Pinpoint the cell where the given text exists, returning its [x, y] midpoint coordinate. 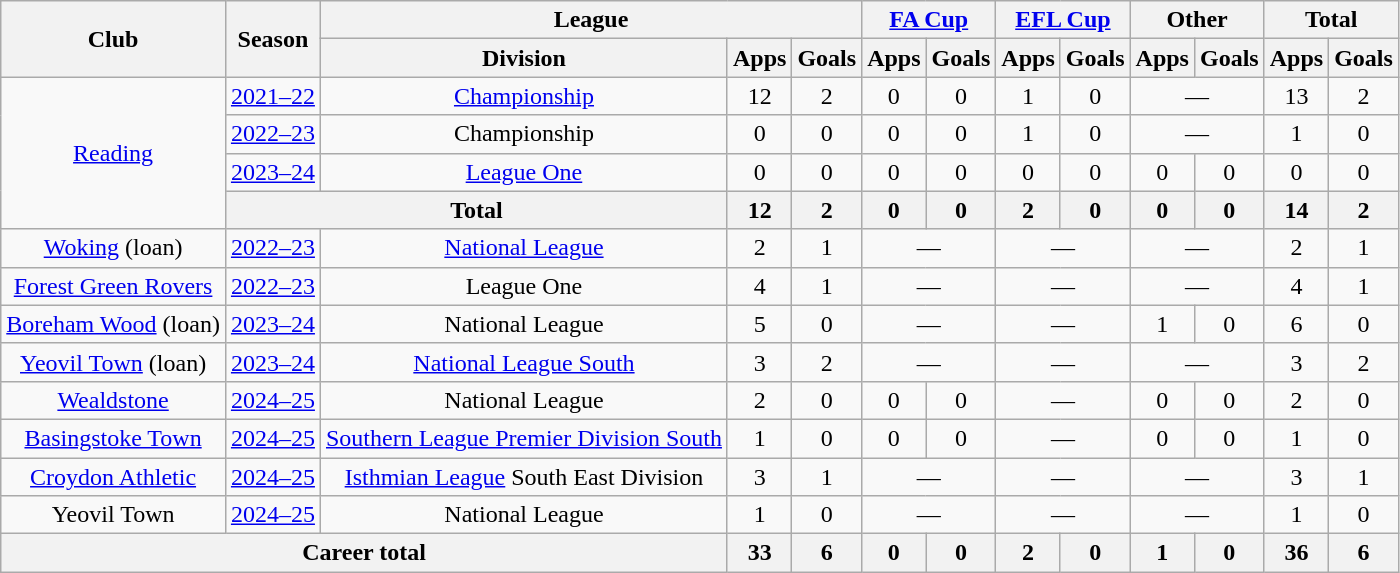
Other [1197, 20]
Basingstoke Town [114, 438]
FA Cup [929, 20]
33 [759, 553]
Club [114, 39]
2021–22 [272, 96]
Woking (loan) [114, 248]
Isthmian League South East Division [524, 477]
League [590, 20]
Career total [364, 553]
13 [1296, 96]
5 [759, 324]
Yeovil Town [114, 515]
National League South [524, 362]
Reading [114, 153]
36 [1296, 553]
Southern League Premier Division South [524, 438]
Season [272, 39]
Wealdstone [114, 400]
Division [524, 58]
Croydon Athletic [114, 477]
14 [1296, 210]
Yeovil Town (loan) [114, 362]
Boreham Wood (loan) [114, 324]
EFL Cup [1063, 20]
Forest Green Rovers [114, 286]
